Provide the [x, y] coordinate of the cell's center where the given text is located.  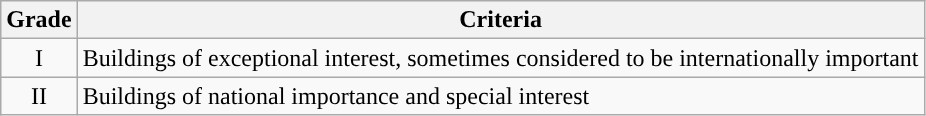
Grade [39, 20]
II [39, 96]
Buildings of exceptional interest, sometimes considered to be internationally important [500, 58]
Buildings of national importance and special interest [500, 96]
I [39, 58]
Criteria [500, 20]
